Locate the cell with the specified text and output its (X, Y) center coordinate. 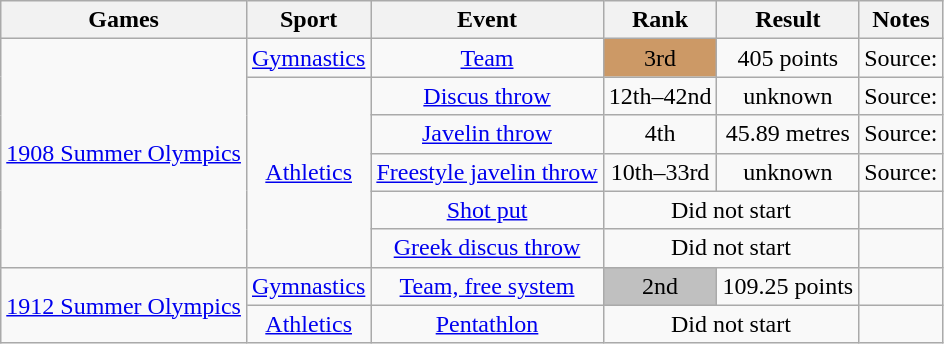
405 points (788, 58)
109.25 points (788, 286)
Sport (308, 20)
Team (487, 58)
Team, free system (487, 286)
1912 Summer Olympics (124, 305)
Pentathlon (487, 324)
Discus throw (487, 96)
Rank (660, 20)
2nd (660, 286)
Javelin throw (487, 134)
Greek discus throw (487, 248)
Shot put (487, 210)
Result (788, 20)
4th (660, 134)
3rd (660, 58)
Event (487, 20)
Freestyle javelin throw (487, 172)
10th–33rd (660, 172)
Games (124, 20)
Notes (901, 20)
45.89 metres (788, 134)
1908 Summer Olympics (124, 153)
12th–42nd (660, 96)
